For the text-containing cell, return its midpoint in (x, y) coordinate format. 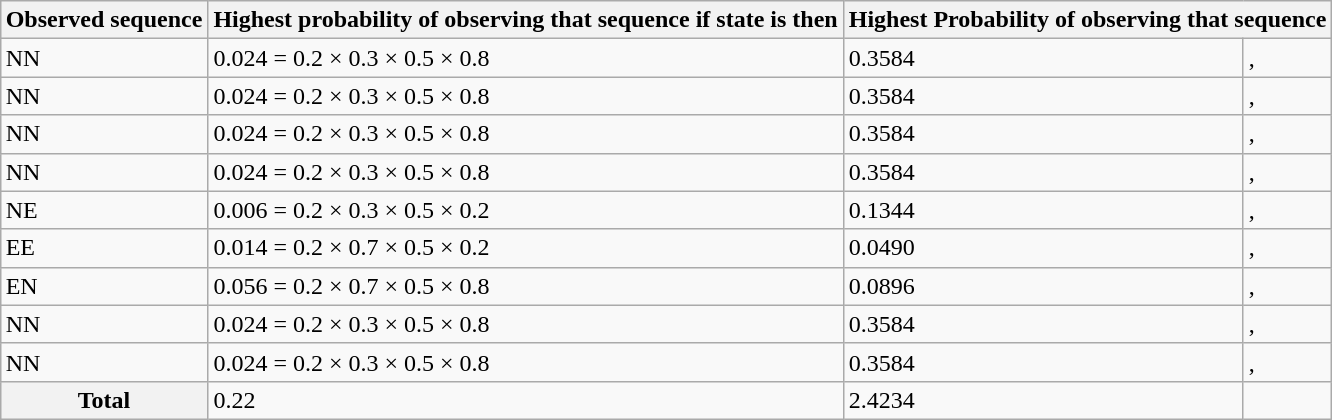
Highest probability of observing that sequence if state is then (526, 20)
0.22 (526, 400)
EN (104, 286)
0.056 = 0.2 × 0.7 × 0.5 × 0.8 (526, 286)
0.014 = 0.2 × 0.7 × 0.5 × 0.2 (526, 248)
Total (104, 400)
0.0896 (1043, 286)
NE (104, 210)
EE (104, 248)
Observed sequence (104, 20)
0.1344 (1043, 210)
2.4234 (1043, 400)
Highest Probability of observing that sequence (1088, 20)
0.006 = 0.2 × 0.3 × 0.5 × 0.2 (526, 210)
0.0490 (1043, 248)
